Pinpoint the cell where the given text exists, returning its [X, Y] midpoint coordinate. 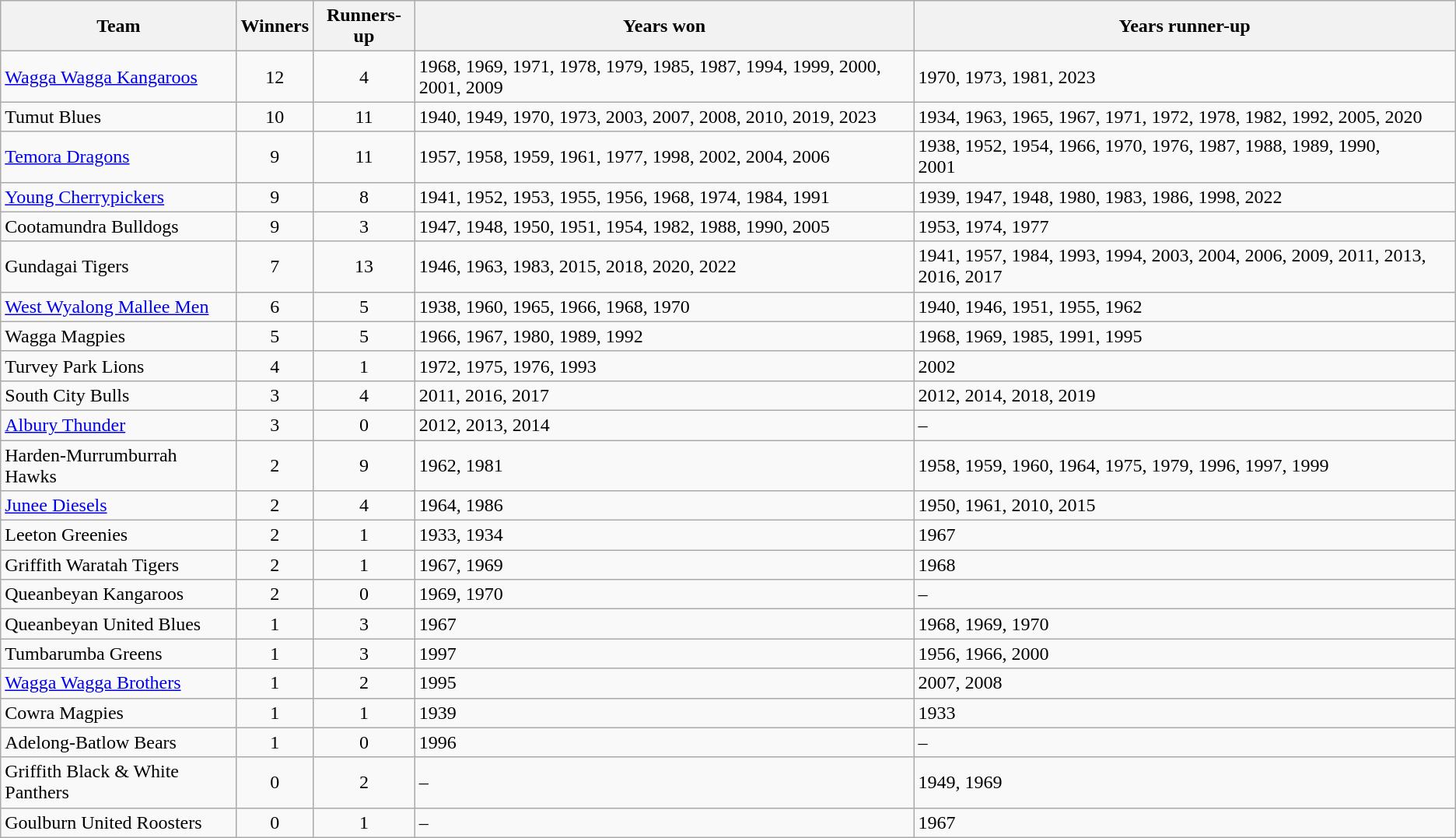
13 [364, 266]
Wagga Wagga Brothers [118, 683]
1996 [664, 742]
1968, 1969, 1985, 1991, 1995 [1185, 336]
12 [275, 76]
1938, 1960, 1965, 1966, 1968, 1970 [664, 307]
Harden-Murrumburrah Hawks [118, 465]
1941, 1957, 1984, 1993, 1994, 2003, 2004, 2006, 2009, 2011, 2013, 2016, 2017 [1185, 266]
1939 [664, 713]
6 [275, 307]
1956, 1966, 2000 [1185, 654]
10 [275, 117]
1964, 1986 [664, 506]
1940, 1949, 1970, 1973, 2003, 2007, 2008, 2010, 2019, 2023 [664, 117]
Temora Dragons [118, 157]
Young Cherrypickers [118, 197]
1949, 1969 [1185, 783]
Queanbeyan United Blues [118, 624]
1970, 1973, 1981, 2023 [1185, 76]
Goulburn United Roosters [118, 822]
1972, 1975, 1976, 1993 [664, 366]
2007, 2008 [1185, 683]
1950, 1961, 2010, 2015 [1185, 506]
1957, 1958, 1959, 1961, 1977, 1998, 2002, 2004, 2006 [664, 157]
2012, 2013, 2014 [664, 425]
1933, 1934 [664, 535]
1968, 1969, 1970 [1185, 624]
Runners-up [364, 26]
1934, 1963, 1965, 1967, 1971, 1972, 1978, 1982, 1992, 2005, 2020 [1185, 117]
1968 [1185, 565]
Griffith Black & White Panthers [118, 783]
Queanbeyan Kangaroos [118, 594]
Wagga Magpies [118, 336]
1946, 1963, 1983, 2015, 2018, 2020, 2022 [664, 266]
2012, 2014, 2018, 2019 [1185, 395]
Cootamundra Bulldogs [118, 226]
1962, 1981 [664, 465]
Adelong-Batlow Bears [118, 742]
1941, 1952, 1953, 1955, 1956, 1968, 1974, 1984, 1991 [664, 197]
Cowra Magpies [118, 713]
1953, 1974, 1977 [1185, 226]
1933 [1185, 713]
7 [275, 266]
Winners [275, 26]
1958, 1959, 1960, 1964, 1975, 1979, 1996, 1997, 1999 [1185, 465]
2002 [1185, 366]
1969, 1970 [664, 594]
1995 [664, 683]
Tumut Blues [118, 117]
Years runner-up [1185, 26]
South City Bulls [118, 395]
Leeton Greenies [118, 535]
1966, 1967, 1980, 1989, 1992 [664, 336]
Junee Diesels [118, 506]
Griffith Waratah Tigers [118, 565]
1967, 1969 [664, 565]
Years won [664, 26]
Tumbarumba Greens [118, 654]
1947, 1948, 1950, 1951, 1954, 1982, 1988, 1990, 2005 [664, 226]
1940, 1946, 1951, 1955, 1962 [1185, 307]
1968, 1969, 1971, 1978, 1979, 1985, 1987, 1994, 1999, 2000, 2001, 2009 [664, 76]
1938, 1952, 1954, 1966, 1970, 1976, 1987, 1988, 1989, 1990,2001 [1185, 157]
Albury Thunder [118, 425]
2011, 2016, 2017 [664, 395]
Wagga Wagga Kangaroos [118, 76]
1997 [664, 654]
Team [118, 26]
1939, 1947, 1948, 1980, 1983, 1986, 1998, 2022 [1185, 197]
West Wyalong Mallee Men [118, 307]
Gundagai Tigers [118, 266]
Turvey Park Lions [118, 366]
8 [364, 197]
